Capture the cell that displays the provided text and extract its [X, Y] central coordinate. 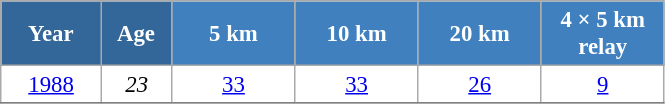
4 × 5 km relay [602, 34]
9 [602, 85]
Age [136, 34]
5 km [234, 34]
26 [480, 85]
1988 [52, 85]
23 [136, 85]
20 km [480, 34]
10 km [356, 34]
Year [52, 34]
